Find where the given text appears and provide that cell's center as (x, y) coordinate. 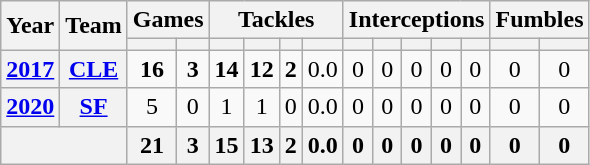
2020 (30, 107)
Team (94, 26)
21 (152, 145)
14 (226, 69)
SF (94, 107)
Games (168, 20)
Fumbles (540, 20)
2017 (30, 69)
15 (226, 145)
5 (152, 107)
Interceptions (416, 20)
CLE (94, 69)
13 (262, 145)
16 (152, 69)
Tackles (276, 20)
Year (30, 26)
12 (262, 69)
